Extract the [x, y] coordinate from the center of the cell holding the provided text.  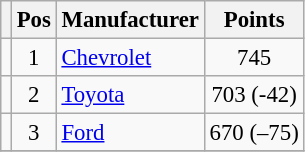
Chevrolet [130, 58]
703 (-42) [254, 95]
Pos [34, 20]
1 [34, 58]
Points [254, 20]
670 (–75) [254, 133]
745 [254, 58]
2 [34, 95]
3 [34, 133]
Manufacturer [130, 20]
Toyota [130, 95]
Ford [130, 133]
